Extract the (x, y) coordinate from the center of the cell holding the provided text.  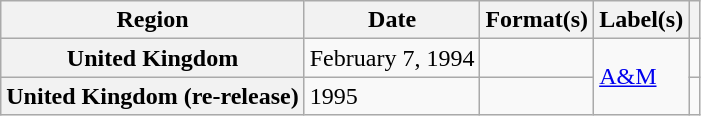
A&M (642, 77)
1995 (392, 96)
United Kingdom (152, 58)
Region (152, 20)
February 7, 1994 (392, 58)
Format(s) (537, 20)
Date (392, 20)
Label(s) (642, 20)
United Kingdom (re-release) (152, 96)
